Capture the cell that displays the provided text and extract its [X, Y] central coordinate. 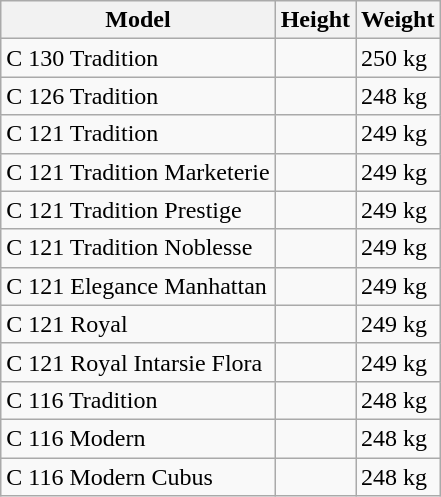
250 kg [398, 58]
Height [315, 20]
C 121 Tradition Marketerie [138, 172]
C 126 Tradition [138, 96]
C 121 Royal [138, 324]
C 116 Modern Cubus [138, 477]
C 121 Elegance Manhattan [138, 286]
C 121 Tradition Noblesse [138, 248]
C 121 Tradition [138, 134]
C 130 Tradition [138, 58]
C 116 Tradition [138, 400]
C 121 Tradition Prestige [138, 210]
Model [138, 20]
Weight [398, 20]
C 121 Royal Intarsie Flora [138, 362]
C 116 Modern [138, 438]
